Provide the [x, y] coordinate of the cell's center where the given text is located.  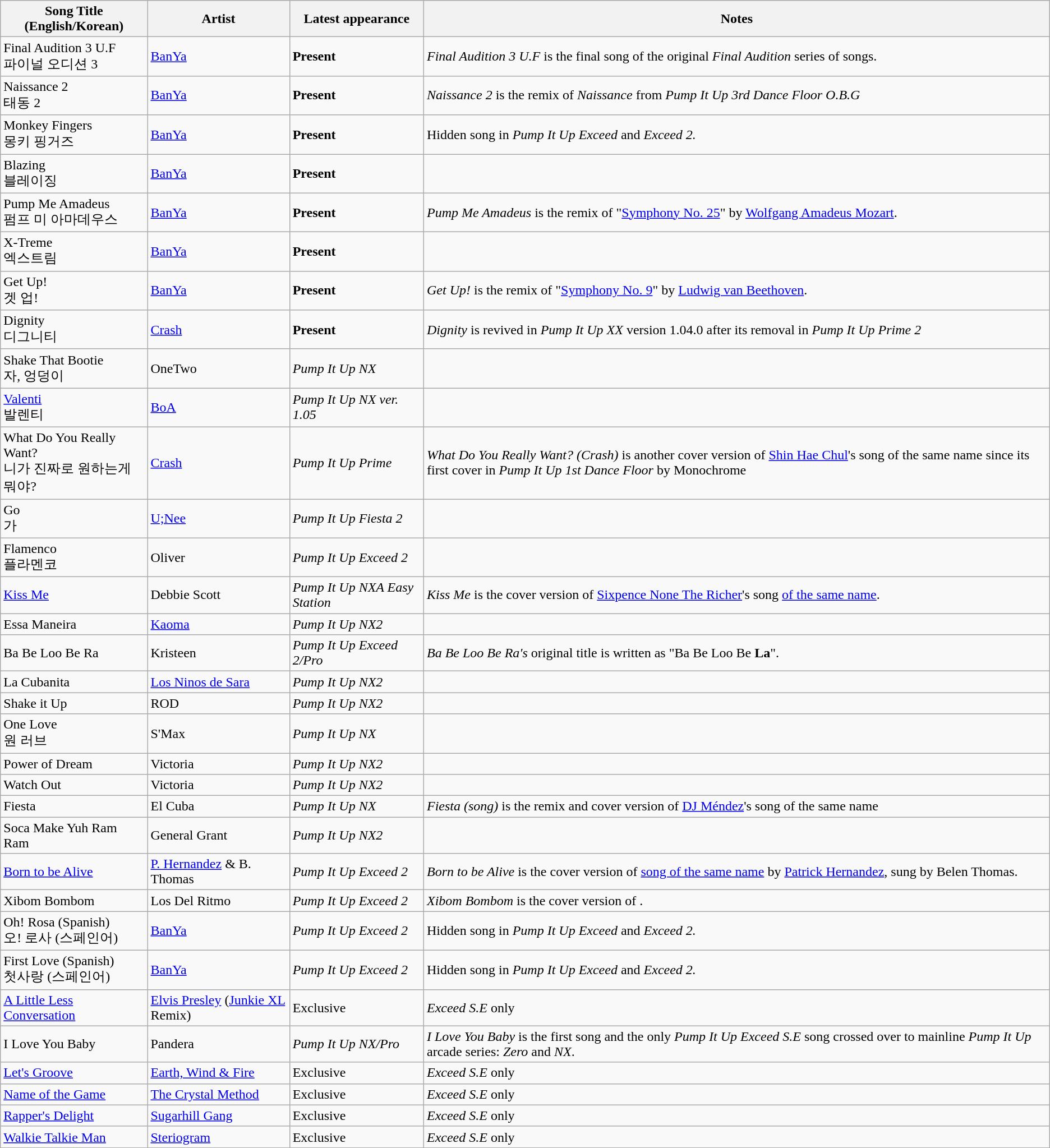
Pump It Up NX/Pro [357, 1044]
S'Max [219, 734]
The Crystal Method [219, 1094]
What Do You Really Want?니가 진짜로 원하는게 뭐야? [74, 463]
Kristeen [219, 653]
Go가 [74, 519]
Ba Be Loo Be Ra [74, 653]
Sugarhill Gang [219, 1115]
Fiesta [74, 806]
Latest appearance [357, 19]
Power of Dream [74, 763]
Valenti발렌티 [74, 408]
General Grant [219, 836]
Pump It Up Fiesta 2 [357, 519]
Shake it Up [74, 703]
Name of the Game [74, 1094]
El Cuba [219, 806]
Naissance 2태동 2 [74, 95]
Shake That Bootie자, 엉덩이 [74, 368]
Los Ninos de Sara [219, 682]
Song Title(English/Korean) [74, 19]
Kaoma [219, 624]
Oliver [219, 557]
One Love원 러브 [74, 734]
Essa Maneira [74, 624]
Pump It Up NX ver. 1.05 [357, 408]
Monkey Fingers몽키 핑거즈 [74, 135]
Artist [219, 19]
Pump It Up NXA Easy Station [357, 596]
Xibom Bombom is the cover version of . [736, 901]
Earth, Wind & Fire [219, 1073]
Born to be Alive is the cover version of song of the same name by Patrick Hernandez, sung by Belen Thomas. [736, 872]
Naissance 2 is the remix of Naissance from Pump It Up 3rd Dance Floor O.B.G [736, 95]
Ba Be Loo Be Ra's original title is written as "Ba Be Loo Be La". [736, 653]
Walkie Talkie Man [74, 1137]
Get Up!겟 업! [74, 291]
Pump Me Amadeus펌프 미 아마데우스 [74, 213]
A Little Less Conversation [74, 1007]
First Love (Spanish)첫사랑 (스페인어) [74, 970]
Watch Out [74, 785]
Flamenco플라멘코 [74, 557]
BoA [219, 408]
La Cubanita [74, 682]
Elvis Presley (Junkie XL Remix) [219, 1007]
Dignity is revived in Pump It Up XX version 1.04.0 after its removal in Pump It Up Prime 2 [736, 330]
I Love You Baby [74, 1044]
Oh! Rosa (Spanish)오! 로사 (스페인어) [74, 931]
Let's Groove [74, 1073]
Pump It Up Exceed 2/Pro [357, 653]
Pump It Up Prime [357, 463]
P. Hernandez & B. Thomas [219, 872]
Pandera [219, 1044]
Fiesta (song) is the remix and cover version of DJ Méndez's song of the same name [736, 806]
Rapper's Delight [74, 1115]
U;Nee [219, 519]
Born to be Alive [74, 872]
Final Audition 3 U.F파이널 오디션 3 [74, 57]
Blazing블레이징 [74, 173]
ROD [219, 703]
Steriogram [219, 1137]
Kiss Me [74, 596]
Debbie Scott [219, 596]
Soca Make Yuh Ram Ram [74, 836]
Kiss Me is the cover version of Sixpence None The Richer's song of the same name. [736, 596]
Get Up! is the remix of "Symphony No. 9" by Ludwig van Beethoven. [736, 291]
X-Treme엑스트림 [74, 252]
Xibom Bombom [74, 901]
I Love You Baby is the first song and the only Pump It Up Exceed S.E song crossed over to mainline Pump It Up arcade series: Zero and NX. [736, 1044]
Final Audition 3 U.F is the final song of the original Final Audition series of songs. [736, 57]
Los Del Ritmo [219, 901]
Pump Me Amadeus is the remix of "Symphony No. 25" by Wolfgang Amadeus Mozart. [736, 213]
Notes [736, 19]
Dignity디그니티 [74, 330]
OneTwo [219, 368]
